Return the [x, y] coordinate for the center point of the cell that contains the specified text.  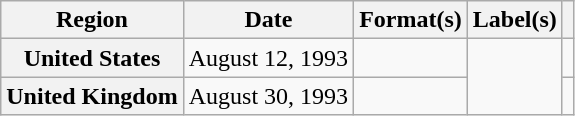
Date [268, 20]
Format(s) [411, 20]
United Kingdom [92, 96]
United States [92, 58]
August 12, 1993 [268, 58]
August 30, 1993 [268, 96]
Region [92, 20]
Label(s) [514, 20]
